Determine the [X, Y] coordinate at the center of the cell enclosing the given text.  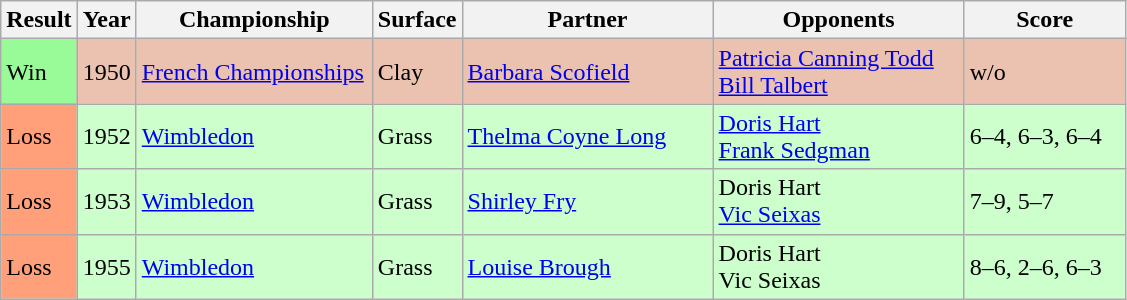
Louise Brough [588, 266]
7–9, 5–7 [1044, 202]
Championship [254, 20]
Doris Hart Frank Sedgman [838, 136]
Shirley Fry [588, 202]
8–6, 2–6, 6–3 [1044, 266]
6–4, 6–3, 6–4 [1044, 136]
Result [39, 20]
1955 [106, 266]
Year [106, 20]
Clay [417, 72]
1952 [106, 136]
Thelma Coyne Long [588, 136]
Score [1044, 20]
Patricia Canning Todd Bill Talbert [838, 72]
w/o [1044, 72]
Barbara Scofield [588, 72]
Opponents [838, 20]
Surface [417, 20]
Win [39, 72]
1950 [106, 72]
French Championships [254, 72]
Partner [588, 20]
1953 [106, 202]
